Detect which cell encompasses the target text, then output its [X, Y] center coordinate. 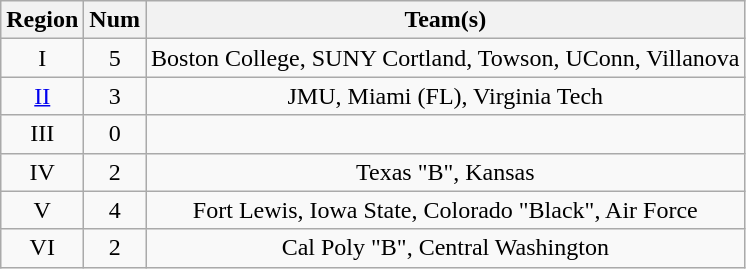
VI [42, 248]
5 [115, 58]
Team(s) [446, 20]
I [42, 58]
Region [42, 20]
Cal Poly "B", Central Washington [446, 248]
V [42, 210]
Fort Lewis, Iowa State, Colorado "Black", Air Force [446, 210]
Num [115, 20]
IV [42, 172]
III [42, 134]
II [42, 96]
4 [115, 210]
0 [115, 134]
JMU, Miami (FL), Virginia Tech [446, 96]
3 [115, 96]
Texas "B", Kansas [446, 172]
Boston College, SUNY Cortland, Towson, UConn, Villanova [446, 58]
